Extract the (x, y) coordinate from the center of the cell holding the provided text.  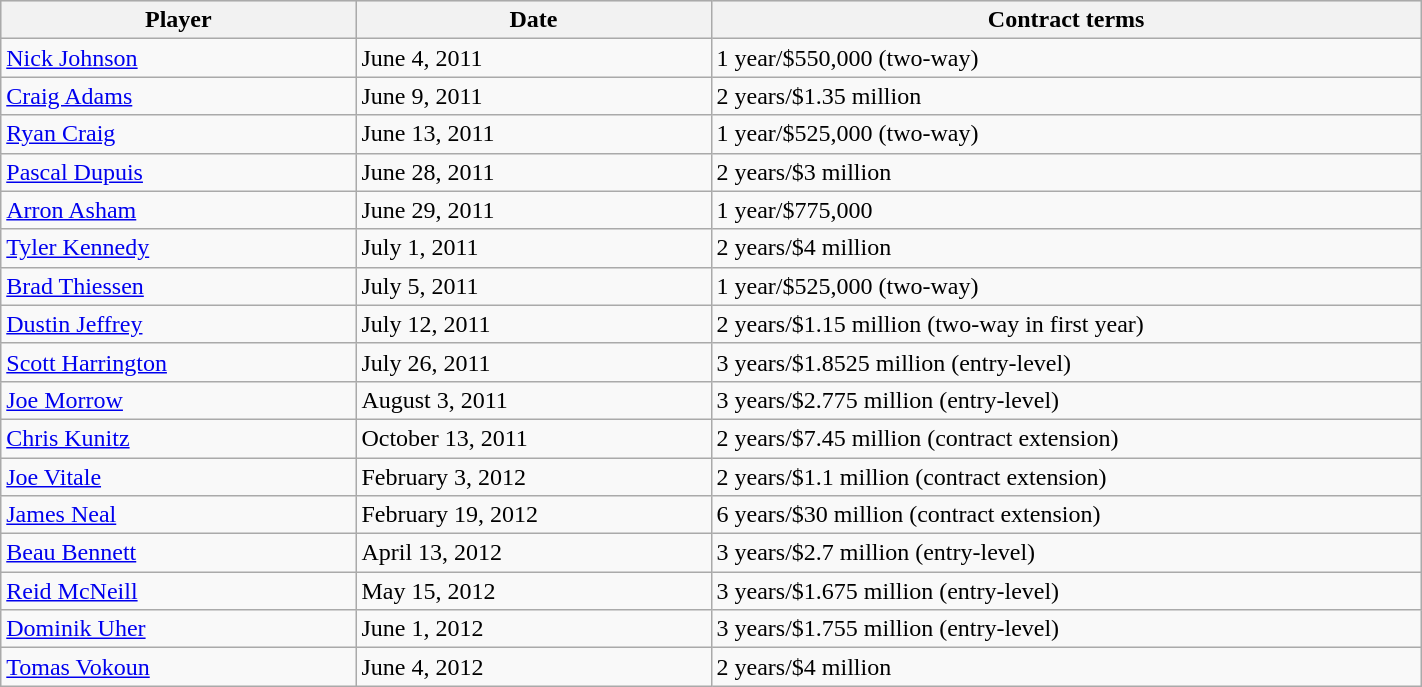
2 years/$1.1 million (contract extension) (1066, 477)
Joe Morrow (178, 400)
3 years/$1.675 million (entry-level) (1066, 591)
Arron Asham (178, 210)
Ryan Craig (178, 134)
July 1, 2011 (534, 248)
Date (534, 20)
October 13, 2011 (534, 438)
June 29, 2011 (534, 210)
Joe Vitale (178, 477)
Chris Kunitz (178, 438)
Craig Adams (178, 96)
Tomas Vokoun (178, 667)
July 26, 2011 (534, 362)
Tyler Kennedy (178, 248)
2 years/$1.35 million (1066, 96)
Contract terms (1066, 20)
June 28, 2011 (534, 172)
July 5, 2011 (534, 286)
3 years/$1.8525 million (entry-level) (1066, 362)
Brad Thiessen (178, 286)
3 years/$2.7 million (entry-level) (1066, 553)
Dustin Jeffrey (178, 324)
February 19, 2012 (534, 515)
3 years/$1.755 million (entry-level) (1066, 629)
Pascal Dupuis (178, 172)
Dominik Uher (178, 629)
June 13, 2011 (534, 134)
August 3, 2011 (534, 400)
Scott Harrington (178, 362)
James Neal (178, 515)
June 9, 2011 (534, 96)
June 4, 2011 (534, 58)
February 3, 2012 (534, 477)
2 years/$3 million (1066, 172)
May 15, 2012 (534, 591)
Player (178, 20)
Beau Bennett (178, 553)
1 year/$550,000 (two-way) (1066, 58)
2 years/$7.45 million (contract extension) (1066, 438)
2 years/$1.15 million (two-way in first year) (1066, 324)
July 12, 2011 (534, 324)
Reid McNeill (178, 591)
Nick Johnson (178, 58)
6 years/$30 million (contract extension) (1066, 515)
1 year/$775,000 (1066, 210)
June 4, 2012 (534, 667)
3 years/$2.775 million (entry-level) (1066, 400)
April 13, 2012 (534, 553)
June 1, 2012 (534, 629)
